Determine the (x, y) coordinate at the center of the cell enclosing the given text.  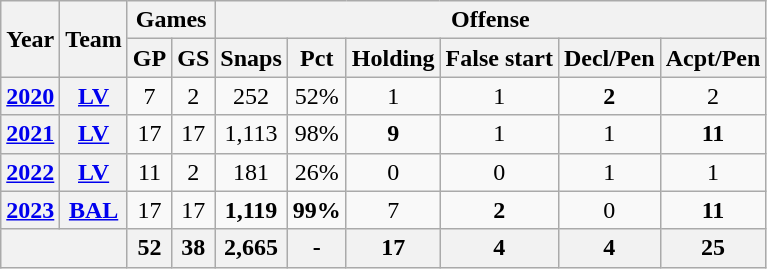
Snaps (251, 58)
2022 (30, 172)
Year (30, 39)
98% (316, 134)
Games (170, 20)
Offense (490, 20)
99% (316, 210)
- (316, 248)
Team (94, 39)
252 (251, 96)
38 (194, 248)
52 (149, 248)
2020 (30, 96)
False start (499, 58)
26% (316, 172)
2,665 (251, 248)
1,119 (251, 210)
GP (149, 58)
Holding (393, 58)
2021 (30, 134)
Acpt/Pen (713, 58)
2023 (30, 210)
Pct (316, 58)
BAL (94, 210)
GS (194, 58)
9 (393, 134)
Decl/Pen (609, 58)
181 (251, 172)
52% (316, 96)
1,113 (251, 134)
25 (713, 248)
